Output the (X, Y) coordinate of the center of the cell containing the given text.  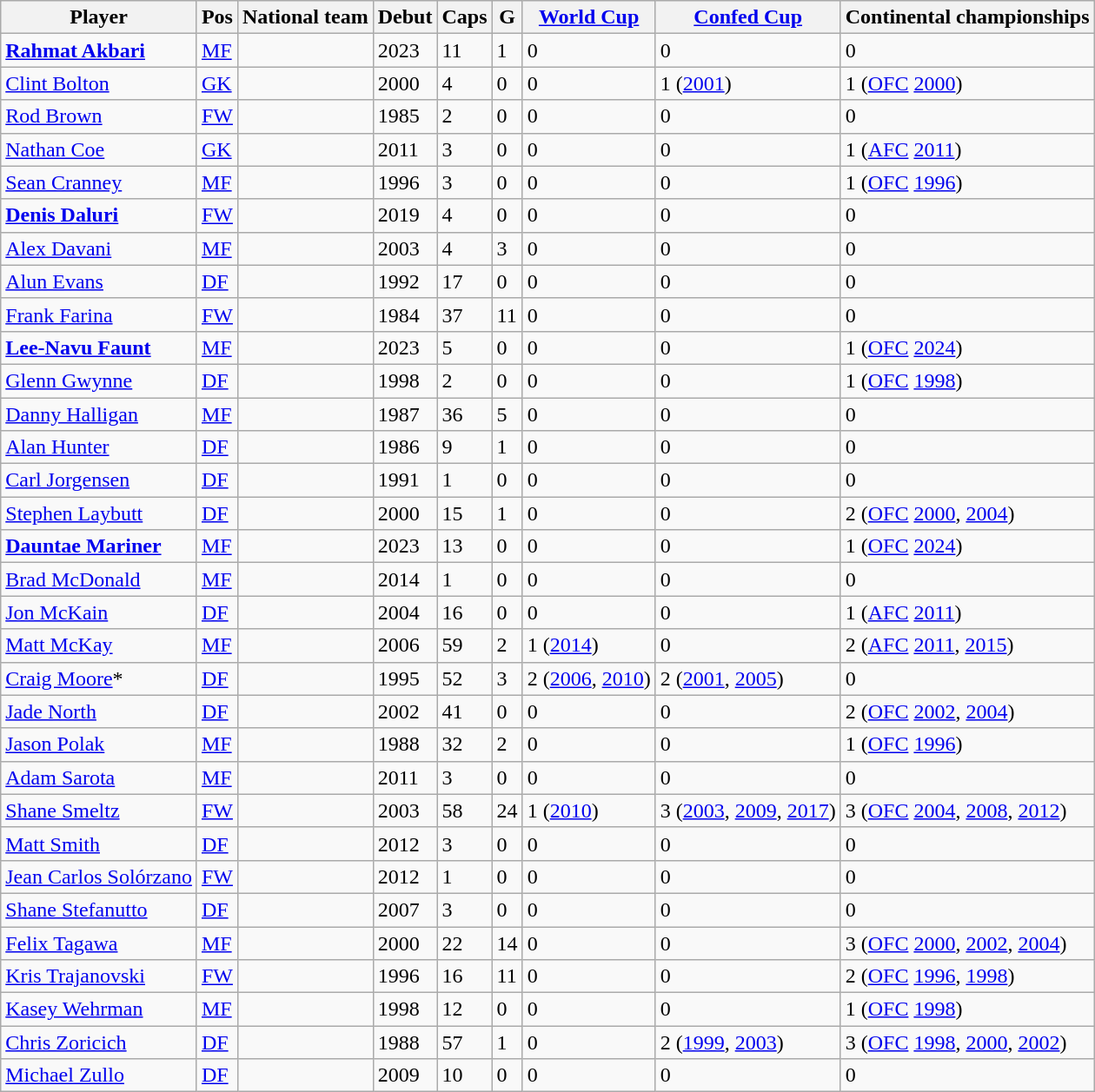
59 (464, 645)
Player (99, 17)
17 (464, 281)
Carl Jorgensen (99, 480)
1986 (405, 447)
Debut (405, 17)
Rahmat Akbari (99, 50)
2 (2001, 2005) (747, 678)
1 (2014) (589, 645)
Alun Evans (99, 281)
2019 (405, 215)
2009 (405, 1075)
15 (464, 513)
2 (OFC 1996, 1998) (967, 976)
Rod Brown (99, 116)
3 (OFC 1998, 2000, 2002) (967, 1042)
National team (305, 17)
3 (2003, 2009, 2017) (747, 811)
Denis Daluri (99, 215)
2004 (405, 612)
22 (464, 943)
Felix Tagawa (99, 943)
13 (464, 546)
Pos (217, 17)
1991 (405, 480)
Continental championships (967, 17)
37 (464, 314)
2002 (405, 711)
3 (OFC 2000, 2002, 2004) (967, 943)
Alan Hunter (99, 447)
Nathan Coe (99, 149)
2 (1999, 2003) (747, 1042)
Sean Cranney (99, 182)
Chris Zoricich (99, 1042)
12 (464, 1009)
2 (2006, 2010) (589, 678)
Matt Smith (99, 844)
1984 (405, 314)
57 (464, 1042)
Shane Smeltz (99, 811)
2 (OFC 2002, 2004) (967, 711)
Jon McKain (99, 612)
Adam Sarota (99, 778)
Glenn Gwynne (99, 381)
2014 (405, 579)
Lee-Navu Faunt (99, 347)
Brad McDonald (99, 579)
2 (AFC 2011, 2015) (967, 645)
Jean Carlos Solórzano (99, 877)
32 (464, 745)
Kris Trajanovski (99, 976)
World Cup (589, 17)
1 (2001) (747, 83)
Matt McKay (99, 645)
Jason Polak (99, 745)
2007 (405, 910)
9 (464, 447)
Caps (464, 17)
Shane Stefanutto (99, 910)
Dauntae Mariner (99, 546)
1987 (405, 414)
G (508, 17)
1995 (405, 678)
Michael Zullo (99, 1075)
52 (464, 678)
2 (OFC 2000, 2004) (967, 513)
Jade North (99, 711)
36 (464, 414)
2006 (405, 645)
Craig Moore* (99, 678)
Stephen Laybutt (99, 513)
1992 (405, 281)
1 (OFC 2000) (967, 83)
24 (508, 811)
1 (2010) (589, 811)
41 (464, 711)
58 (464, 811)
Kasey Wehrman (99, 1009)
10 (464, 1075)
3 (OFC 2004, 2008, 2012) (967, 811)
Frank Farina (99, 314)
1985 (405, 116)
Alex Davani (99, 248)
14 (508, 943)
Confed Cup (747, 17)
Clint Bolton (99, 83)
Danny Halligan (99, 414)
